Capture the cell that displays the provided text and extract its [x, y] central coordinate. 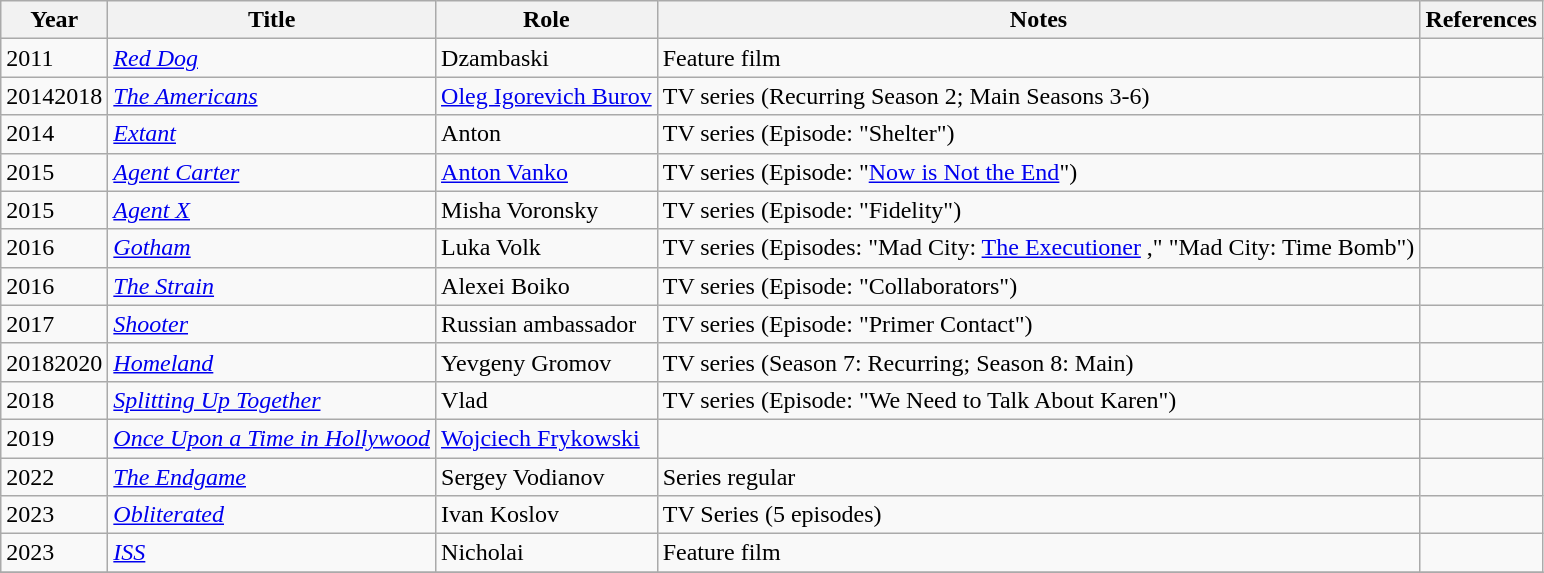
Yevgeny Gromov [547, 362]
Ivan Koslov [547, 515]
TV series (Episode: "Now is Not the End") [1038, 172]
Splitting Up Together [272, 400]
Notes [1038, 20]
2022 [54, 477]
Wojciech Frykowski [547, 438]
TV series (Episode: "Primer Contact") [1038, 324]
20182020 [54, 362]
20142018 [54, 96]
References [1482, 20]
Agent X [272, 210]
TV series (Season 7: Recurring; Season 8: Main) [1038, 362]
Red Dog [272, 58]
2018 [54, 400]
The Strain [272, 286]
Obliterated [272, 515]
TV series (Episodes: "Mad City: The Executioner ," "Mad City: Time Bomb") [1038, 248]
Role [547, 20]
2019 [54, 438]
Title [272, 20]
Russian ambassador [547, 324]
The Endgame [272, 477]
Once Upon a Time in Hollywood [272, 438]
Shooter [272, 324]
TV series (Episode: "Collaborators") [1038, 286]
Vlad [547, 400]
Dzambaski [547, 58]
2017 [54, 324]
Gotham [272, 248]
Year [54, 20]
Series regular [1038, 477]
2011 [54, 58]
Anton Vanko [547, 172]
TV series (Episode: "Shelter") [1038, 134]
Alexei Boiko [547, 286]
Luka Volk [547, 248]
TV series (Recurring Season 2; Main Seasons 3-6) [1038, 96]
Anton [547, 134]
Nicholai [547, 553]
Oleg Igorevich Burov [547, 96]
2014 [54, 134]
Extant [272, 134]
Sergey Vodianov [547, 477]
TV series (Episode: "We Need to Talk About Karen") [1038, 400]
Misha Voronsky [547, 210]
TV series (Episode: "Fidelity") [1038, 210]
ISS [272, 553]
TV Series (5 episodes) [1038, 515]
Homeland [272, 362]
The Americans [272, 96]
Agent Carter [272, 172]
